Provide the (X, Y) coordinate of the cell's center where the given text is located.  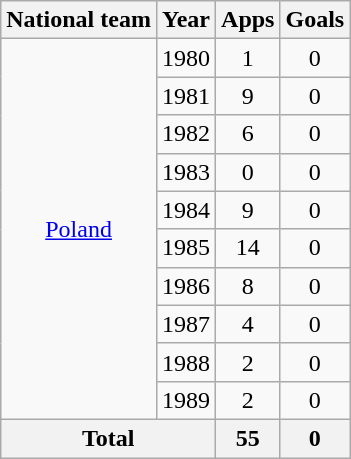
14 (248, 248)
Year (186, 20)
4 (248, 324)
1985 (186, 248)
1987 (186, 324)
Apps (248, 20)
8 (248, 286)
1988 (186, 362)
1 (248, 58)
55 (248, 438)
1989 (186, 400)
Goals (315, 20)
6 (248, 134)
1986 (186, 286)
Total (108, 438)
1983 (186, 172)
1984 (186, 210)
1980 (186, 58)
Poland (79, 230)
1982 (186, 134)
National team (79, 20)
1981 (186, 96)
